Identify which cell holds the provided text, then report its [x, y] central coordinate. 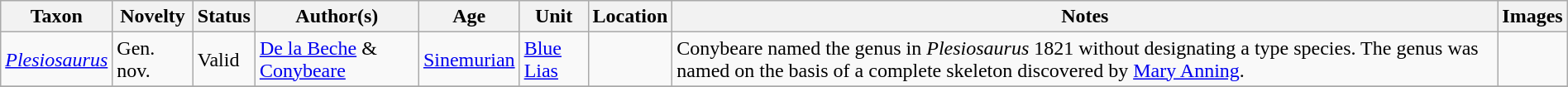
Valid [223, 60]
Gen. nov. [152, 60]
Notes [1085, 17]
Plesiosaurus [56, 60]
Status [223, 17]
De la Beche & Conybeare [337, 60]
Novelty [152, 17]
Age [469, 17]
Images [1532, 17]
Sinemurian [469, 60]
Blue Lias [554, 60]
Taxon [56, 17]
Location [630, 17]
Unit [554, 17]
Author(s) [337, 17]
